Scan for the cell matching the given text and deliver its [x, y] coordinate at center. 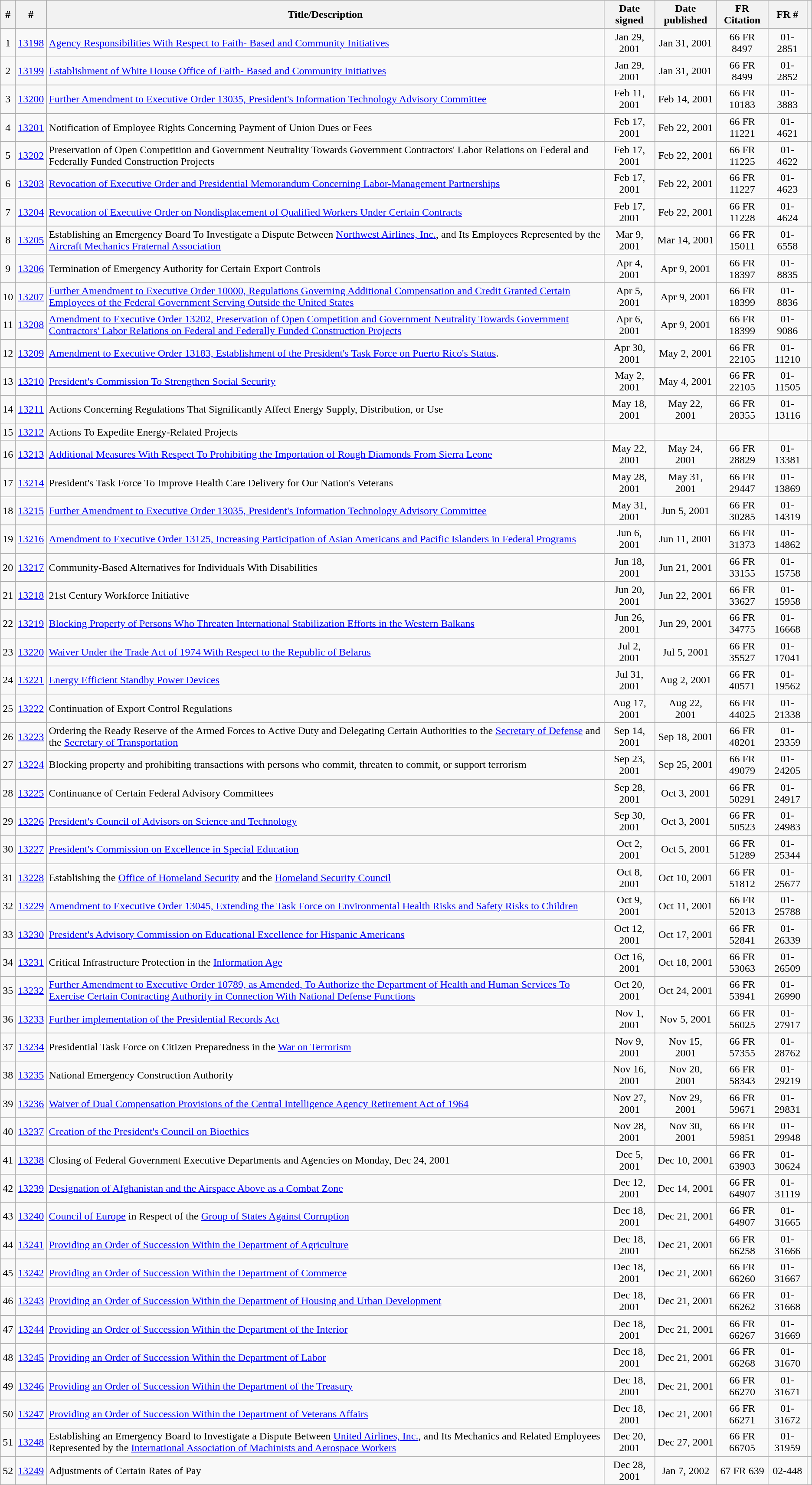
13198 [31, 43]
13221 [31, 680]
Adjustments of Certain Rates of Pay [325, 1471]
01-28762 [788, 1047]
66 FR 11221 [743, 128]
13234 [31, 1047]
Jun 20, 2001 [629, 595]
FR Citation [743, 15]
11 [8, 325]
Nov 28, 2001 [629, 1131]
01-31667 [788, 1273]
01-4624 [788, 212]
9 [8, 268]
01-15958 [788, 595]
13227 [31, 849]
13199 [31, 71]
01-3883 [788, 99]
66 FR 28355 [743, 410]
Providing an Order of Succession Within the Department of Commerce [325, 1273]
01-31672 [788, 1414]
Jul 5, 2001 [685, 652]
66 FR 30285 [743, 511]
19 [8, 539]
13229 [31, 906]
Nov 29, 2001 [685, 1104]
50 [8, 1414]
Feb 11, 2001 [629, 99]
Oct 5, 2001 [685, 849]
Actions To Expedite Energy-Related Projects [325, 432]
Oct 10, 2001 [685, 878]
Amendment to Executive Order 13045, Extending the Task Force on Environmental Health Risks and Safety Risks to Children [325, 906]
Oct 9, 2001 [629, 906]
01-31669 [788, 1329]
Closing of Federal Government Executive Departments and Agencies on Monday, Dec 24, 2001 [325, 1160]
01-13869 [788, 482]
66 FR 66260 [743, 1273]
66 FR 53941 [743, 991]
01-27917 [788, 1019]
45 [8, 1273]
66 FR 66268 [743, 1358]
13215 [31, 511]
01-8836 [788, 297]
66 FR 10183 [743, 99]
13216 [31, 539]
13230 [31, 934]
Jun 26, 2001 [629, 624]
38 [8, 1075]
Sep 18, 2001 [685, 737]
Jul 2, 2001 [629, 652]
Council of Europe in Respect of the Group of States Against Corruption [325, 1216]
01-21338 [788, 708]
01-23359 [788, 737]
13240 [31, 1216]
Jan 7, 2002 [685, 1471]
13225 [31, 793]
13232 [31, 991]
Jul 31, 2001 [629, 680]
01-24205 [788, 764]
48 [8, 1358]
01-13381 [788, 455]
Nov 9, 2001 [629, 1047]
Oct 20, 2001 [629, 991]
21 [8, 595]
Establishing the Office of Homeland Security and the Homeland Security Council [325, 878]
13220 [31, 652]
13235 [31, 1075]
01-25677 [788, 878]
01-29948 [788, 1131]
Mar 14, 2001 [685, 240]
President's Advisory Commission on Educational Excellence for Hispanic Americans [325, 934]
Mar 9, 2001 [629, 240]
13231 [31, 962]
Jun 18, 2001 [629, 567]
41 [8, 1160]
01-31665 [788, 1216]
Critical Infrastructure Protection in the Information Age [325, 962]
Creation of the President's Council on Bioethics [325, 1131]
32 [8, 906]
23 [8, 652]
Amendment to Executive Order 13183, Establishment of the President's Task Force on Puerto Rico's Status. [325, 353]
37 [8, 1047]
Further implementation of the Presidential Records Act [325, 1019]
Nov 15, 2001 [685, 1047]
13239 [31, 1188]
01-26509 [788, 962]
66 FR 51812 [743, 878]
66 FR 44025 [743, 708]
66 FR 52841 [743, 934]
01-11210 [788, 353]
66 FR 66271 [743, 1414]
13213 [31, 455]
Providing an Order of Succession Within the Department of Veterans Affairs [325, 1414]
01-26990 [788, 991]
Sep 28, 2001 [629, 793]
Nov 20, 2001 [685, 1075]
Sep 25, 2001 [685, 764]
13205 [31, 240]
Actions Concerning Regulations That Significantly Affect Energy Supply, Distribution, or Use [325, 410]
Oct 16, 2001 [629, 962]
13206 [31, 268]
May 18, 2001 [629, 410]
Title/Description [325, 15]
Agency Responsibilities With Respect to Faith- Based and Community Initiatives [325, 43]
Waiver of Dual Compensation Provisions of the Central Intelligence Agency Retirement Act of 1964 [325, 1104]
13238 [31, 1160]
13233 [31, 1019]
13 [8, 382]
66 FR 33155 [743, 567]
Oct 17, 2001 [685, 934]
President's Commission on Excellence in Special Education [325, 849]
13208 [31, 325]
13201 [31, 128]
Dec 12, 2001 [629, 1188]
49 [8, 1386]
Establishment of White House Office of Faith- Based and Community Initiatives [325, 71]
66 FR 56025 [743, 1019]
42 [8, 1188]
Nov 27, 2001 [629, 1104]
44 [8, 1244]
13248 [31, 1442]
13203 [31, 184]
13236 [31, 1104]
66 FR 48201 [743, 737]
01-4621 [788, 128]
Additional Measures With Respect To Prohibiting the Importation of Rough Diamonds From Sierra Leone [325, 455]
Revocation of Executive Order on Nondisplacement of Qualified Workers Under Certain Contracts [325, 212]
Nov 1, 2001 [629, 1019]
01-31119 [788, 1188]
01-31670 [788, 1358]
Apr 5, 2001 [629, 297]
01-24917 [788, 793]
Sep 14, 2001 [629, 737]
Nov 30, 2001 [685, 1131]
Waiver Under the Trade Act of 1974 With Respect to the Republic of Belarus [325, 652]
66 FR 52013 [743, 906]
Revocation of Executive Order and Presidential Memorandum Concerning Labor-Management Partnerships [325, 184]
Jun 5, 2001 [685, 511]
43 [8, 1216]
36 [8, 1019]
46 [8, 1301]
3 [8, 99]
13214 [31, 482]
01-2851 [788, 43]
66 FR 11227 [743, 184]
Energy Efficient Standby Power Devices [325, 680]
30 [8, 849]
May 28, 2001 [629, 482]
66 FR 51289 [743, 849]
66 FR 8497 [743, 43]
01-4623 [788, 184]
13245 [31, 1358]
66 FR 15011 [743, 240]
25 [8, 708]
51 [8, 1442]
01-16668 [788, 624]
Providing an Order of Succession Within the Department of the Treasury [325, 1386]
01-2852 [788, 71]
13212 [31, 432]
66 FR 66270 [743, 1386]
FR # [788, 15]
01-31671 [788, 1386]
22 [8, 624]
Nov 5, 2001 [685, 1019]
39 [8, 1104]
13246 [31, 1386]
Dec 27, 2001 [685, 1442]
34 [8, 962]
Providing an Order of Succession Within the Department of Labor [325, 1358]
Oct 12, 2001 [629, 934]
66 FR 31373 [743, 539]
66 FR 66258 [743, 1244]
13223 [31, 737]
President's Council of Advisors on Science and Technology [325, 822]
1 [8, 43]
Continuance of Certain Federal Advisory Committees [325, 793]
66 FR 28829 [743, 455]
Apr 30, 2001 [629, 353]
01-11505 [788, 382]
13210 [31, 382]
66 FR 50523 [743, 822]
26 [8, 737]
13247 [31, 1414]
Dec 5, 2001 [629, 1160]
66 FR 11228 [743, 212]
66 FR 40571 [743, 680]
7 [8, 212]
01-6558 [788, 240]
13249 [31, 1471]
15 [8, 432]
01-31959 [788, 1442]
66 FR 66267 [743, 1329]
Providing an Order of Succession Within the Department of Agriculture [325, 1244]
47 [8, 1329]
67 FR 639 [743, 1471]
01-17041 [788, 652]
Jun 22, 2001 [685, 595]
66 FR 50291 [743, 793]
01-9086 [788, 325]
4 [8, 128]
02-448 [788, 1471]
Presidential Task Force on Citizen Preparedness in the War on Terrorism [325, 1047]
14 [8, 410]
13218 [31, 595]
Dec 28, 2001 [629, 1471]
01-26339 [788, 934]
Jun 11, 2001 [685, 539]
66 FR 53063 [743, 962]
Aug 2, 2001 [685, 680]
66 FR 63903 [743, 1160]
Aug 22, 2001 [685, 708]
Termination of Emergency Authority for Certain Export Controls [325, 268]
01-31668 [788, 1301]
16 [8, 455]
01-29219 [788, 1075]
33 [8, 934]
Date signed [629, 15]
13224 [31, 764]
40 [8, 1131]
Apr 6, 2001 [629, 325]
National Emergency Construction Authority [325, 1075]
Dec 14, 2001 [685, 1188]
01-29831 [788, 1104]
Jun 21, 2001 [685, 567]
01-14862 [788, 539]
66 FR 59671 [743, 1104]
Community-Based Alternatives for Individuals With Disabilities [325, 567]
Nov 16, 2001 [629, 1075]
66 FR 18397 [743, 268]
13241 [31, 1244]
Notification of Employee Rights Concerning Payment of Union Dues or Fees [325, 128]
Sep 23, 2001 [629, 764]
24 [8, 680]
Oct 24, 2001 [685, 991]
Sep 30, 2001 [629, 822]
13200 [31, 99]
01-25344 [788, 849]
17 [8, 482]
Jun 29, 2001 [685, 624]
President's Task Force To Improve Health Care Delivery for Our Nation's Veterans [325, 482]
18 [8, 511]
13202 [31, 155]
13222 [31, 708]
Blocking Property of Persons Who Threaten International Stabilization Efforts in the Western Balkans [325, 624]
10 [8, 297]
01-14319 [788, 511]
2 [8, 71]
Feb 14, 2001 [685, 99]
13209 [31, 353]
20 [8, 567]
President's Commission To Strengthen Social Security [325, 382]
01-24983 [788, 822]
13211 [31, 410]
28 [8, 793]
31 [8, 878]
01-25788 [788, 906]
Dec 10, 2001 [685, 1160]
Providing an Order of Succession Within the Department of the Interior [325, 1329]
01-13116 [788, 410]
01-4622 [788, 155]
13243 [31, 1301]
35 [8, 991]
66 FR 58343 [743, 1075]
Amendment to Executive Order 13125, Increasing Participation of Asian Americans and Pacific Islanders in Federal Programs [325, 539]
66 FR 59851 [743, 1131]
13244 [31, 1329]
01-15758 [788, 567]
66 FR 29447 [743, 482]
Jun 6, 2001 [629, 539]
66 FR 66705 [743, 1442]
66 FR 35527 [743, 652]
13237 [31, 1131]
5 [8, 155]
13217 [31, 567]
May 24, 2001 [685, 455]
52 [8, 1471]
01-8835 [788, 268]
13207 [31, 297]
13226 [31, 822]
27 [8, 764]
Oct 2, 2001 [629, 849]
Apr 4, 2001 [629, 268]
66 FR 34775 [743, 624]
Continuation of Export Control Regulations [325, 708]
13219 [31, 624]
Providing an Order of Succession Within the Department of Housing and Urban Development [325, 1301]
01-31666 [788, 1244]
13204 [31, 212]
21st Century Workforce Initiative [325, 595]
13242 [31, 1273]
Oct 8, 2001 [629, 878]
Date published [685, 15]
Oct 18, 2001 [685, 962]
8 [8, 240]
Aug 17, 2001 [629, 708]
13228 [31, 878]
Designation of Afghanistan and the Airspace Above as a Combat Zone [325, 1188]
01-30624 [788, 1160]
Dec 20, 2001 [629, 1442]
May 4, 2001 [685, 382]
12 [8, 353]
01-19562 [788, 680]
66 FR 49079 [743, 764]
66 FR 33627 [743, 595]
Oct 11, 2001 [685, 906]
Blocking property and prohibiting transactions with persons who commit, threaten to commit, or support terrorism [325, 764]
66 FR 57355 [743, 1047]
29 [8, 822]
66 FR 11225 [743, 155]
66 FR 66262 [743, 1301]
6 [8, 184]
66 FR 8499 [743, 71]
